Return the [x, y] coordinate for the center point of the cell that contains the specified text.  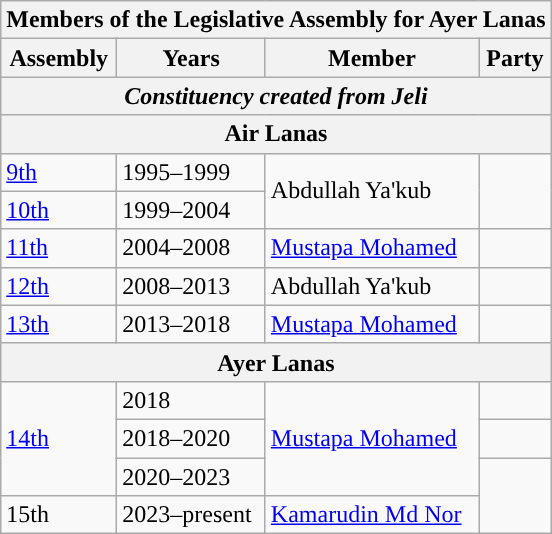
Ayer Lanas [276, 362]
10th [59, 210]
2018–2020 [191, 438]
Years [191, 58]
2018 [191, 400]
1999–2004 [191, 210]
2023–present [191, 515]
14th [59, 438]
9th [59, 172]
2013–2018 [191, 324]
Constituency created from Jeli [276, 96]
2008–2013 [191, 286]
Member [372, 58]
2020–2023 [191, 477]
Kamarudin Md Nor [372, 515]
Assembly [59, 58]
2004–2008 [191, 248]
1995–1999 [191, 172]
11th [59, 248]
13th [59, 324]
Party [515, 58]
12th [59, 286]
Air Lanas [276, 134]
15th [59, 515]
Members of the Legislative Assembly for Ayer Lanas [276, 20]
